Pinpoint the cell where the given text exists, returning its (x, y) midpoint coordinate. 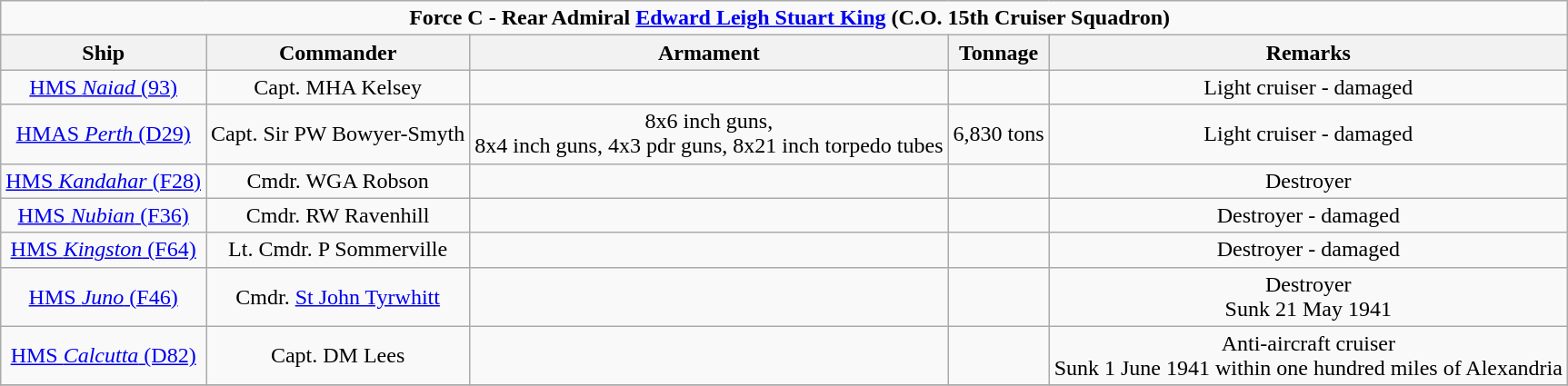
Cmdr. St John Tyrwhitt (338, 296)
Remarks (1308, 53)
HMS Naiad (93) (104, 87)
Tonnage (998, 53)
HMS Kingston (F64) (104, 250)
Anti-aircraft cruiserSunk 1 June 1941 within one hundred miles of Alexandria (1308, 356)
8x6 inch guns,8x4 inch guns, 4x3 pdr guns, 8x21 inch torpedo tubes (709, 134)
Force C - Rear Admiral Edward Leigh Stuart King (C.O. 15th Cruiser Squadron) (784, 18)
Armament (709, 53)
Cmdr. RW Ravenhill (338, 215)
6,830 tons (998, 134)
Lt. Cmdr. P Sommerville (338, 250)
HMS Kandahar (F28) (104, 181)
HMS Juno (F46) (104, 296)
HMS Calcutta (D82) (104, 356)
HMS Nubian (F36) (104, 215)
Capt. MHA Kelsey (338, 87)
DestroyerSunk 21 May 1941 (1308, 296)
Commander (338, 53)
Cmdr. WGA Robson (338, 181)
Capt. DM Lees (338, 356)
Capt. Sir PW Bowyer-Smyth (338, 134)
Destroyer (1308, 181)
HMAS Perth (D29) (104, 134)
Ship (104, 53)
